Determine the (x, y) coordinate at the center of the cell enclosing the given text.  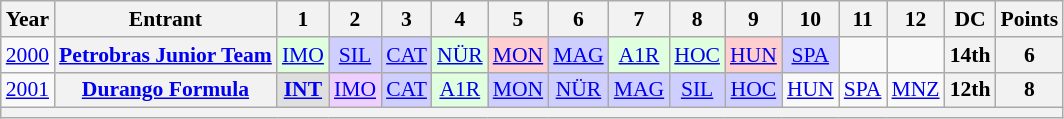
2 (355, 19)
4 (460, 19)
9 (754, 19)
Entrant (166, 19)
Points (1030, 19)
11 (863, 19)
Petrobras Junior Team (166, 55)
5 (518, 19)
MNZ (915, 90)
1 (303, 19)
2000 (28, 55)
12th (970, 90)
12 (915, 19)
7 (640, 19)
DC (970, 19)
14th (970, 55)
3 (406, 19)
INT (303, 90)
10 (810, 19)
Durango Formula (166, 90)
2001 (28, 90)
Year (28, 19)
